Detect which cell encompasses the target text, then output its (X, Y) center coordinate. 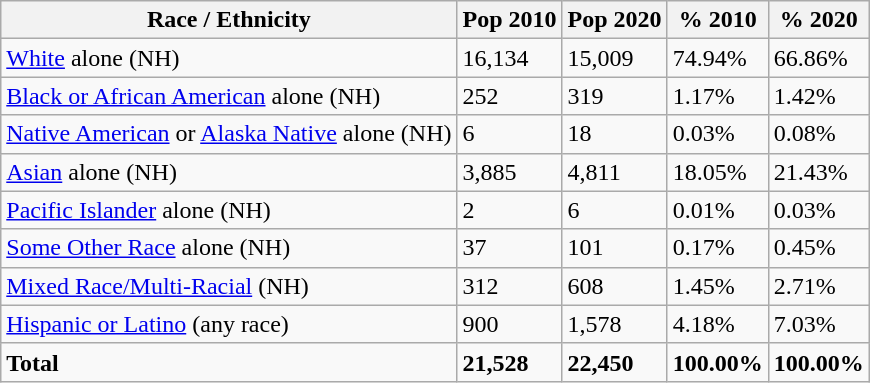
18 (614, 134)
101 (614, 248)
% 2020 (818, 20)
4.18% (718, 324)
0.01% (718, 210)
608 (614, 286)
Black or African American alone (NH) (229, 96)
2 (510, 210)
18.05% (718, 172)
0.08% (818, 134)
312 (510, 286)
1.42% (818, 96)
7.03% (818, 324)
21,528 (510, 362)
74.94% (718, 58)
15,009 (614, 58)
1,578 (614, 324)
Mixed Race/Multi-Racial (NH) (229, 286)
Asian alone (NH) (229, 172)
2.71% (818, 286)
Pop 2010 (510, 20)
Race / Ethnicity (229, 20)
319 (614, 96)
% 2010 (718, 20)
White alone (NH) (229, 58)
1.45% (718, 286)
900 (510, 324)
22,450 (614, 362)
37 (510, 248)
0.17% (718, 248)
4,811 (614, 172)
Pacific Islander alone (NH) (229, 210)
21.43% (818, 172)
Native American or Alaska Native alone (NH) (229, 134)
Total (229, 362)
Some Other Race alone (NH) (229, 248)
3,885 (510, 172)
0.45% (818, 248)
Pop 2020 (614, 20)
252 (510, 96)
66.86% (818, 58)
Hispanic or Latino (any race) (229, 324)
1.17% (718, 96)
16,134 (510, 58)
